Provide the [x, y] coordinate of the cell's center where the given text is located.  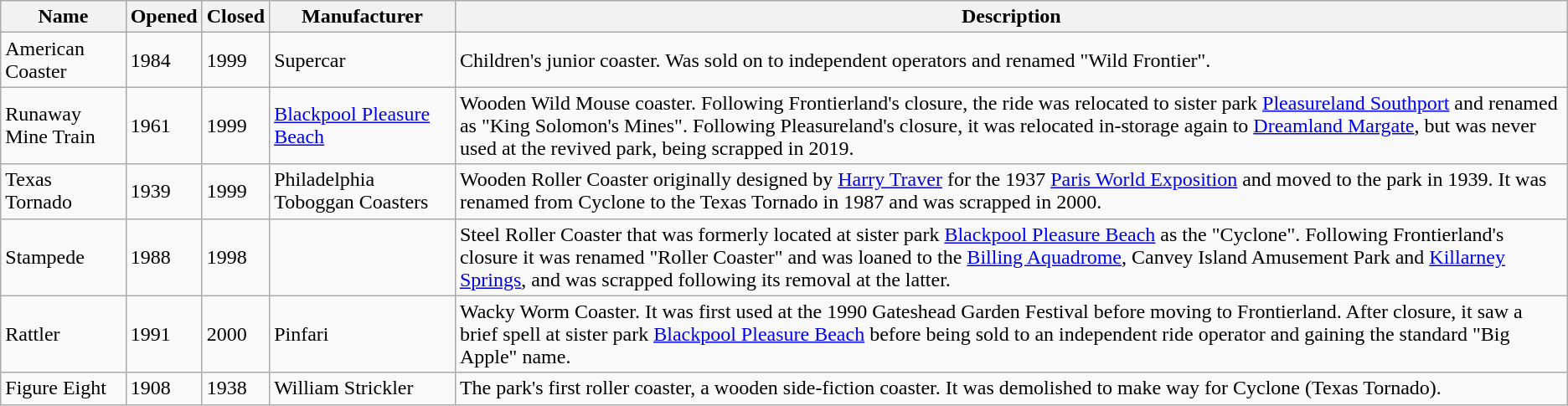
1908 [164, 388]
Pinfari [363, 334]
1988 [164, 257]
Children's junior coaster. Was sold on to independent operators and renamed "Wild Frontier". [1011, 60]
American Coaster [64, 60]
Texas Tornado [64, 191]
Manufacturer [363, 17]
Closed [235, 17]
1939 [164, 191]
Blackpool Pleasure Beach [363, 126]
2000 [235, 334]
1984 [164, 60]
1961 [164, 126]
Philadelphia Toboggan Coasters [363, 191]
Figure Eight [64, 388]
Rattler [64, 334]
William Strickler [363, 388]
The park's first roller coaster, a wooden side-fiction coaster. It was demolished to make way for Cyclone (Texas Tornado). [1011, 388]
Description [1011, 17]
Name [64, 17]
Stampede [64, 257]
Opened [164, 17]
Runaway Mine Train [64, 126]
1998 [235, 257]
1938 [235, 388]
Supercar [363, 60]
1991 [164, 334]
